Pinpoint the cell where the given text exists, returning its (X, Y) midpoint coordinate. 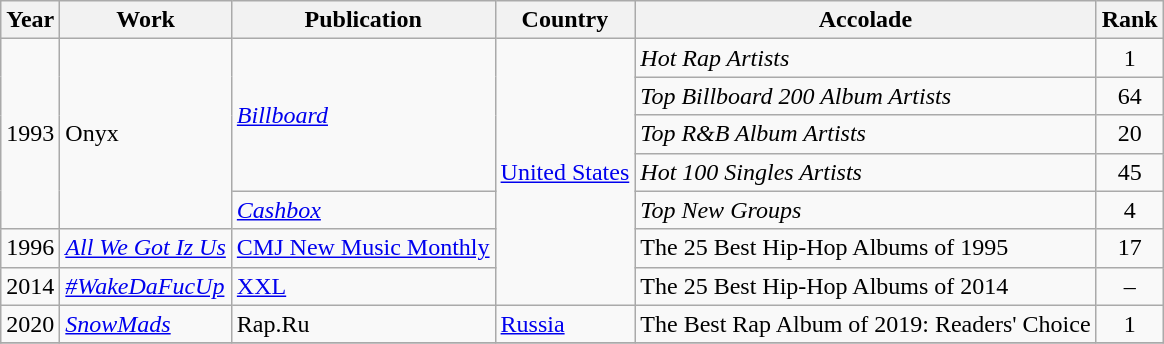
4 (1130, 210)
Work (146, 20)
Cashbox (363, 210)
Hot Rap Artists (866, 58)
Accolade (866, 20)
XXL (363, 286)
The 25 Best Hip-Hop Albums of 2014 (866, 286)
17 (1130, 248)
#WakeDaFucUp (146, 286)
Top New Groups (866, 210)
Top Billboard 200 Album Artists (866, 96)
Year (30, 20)
Country (565, 20)
1993 (30, 134)
Rank (1130, 20)
2020 (30, 324)
Hot 100 Singles Artists (866, 172)
Rap.Ru (363, 324)
The Best Rap Album of 2019: Readers' Choice (866, 324)
CMJ New Music Monthly (363, 248)
64 (1130, 96)
SnowMads (146, 324)
Top R&B Album Artists (866, 134)
– (1130, 286)
45 (1130, 172)
All We Got Iz Us (146, 248)
Onyx (146, 134)
20 (1130, 134)
Russia (565, 324)
2014 (30, 286)
The 25 Best Hip-Hop Albums of 1995 (866, 248)
United States (565, 172)
Publication (363, 20)
Billboard (363, 115)
1996 (30, 248)
